For the text-containing cell, return its midpoint in (x, y) coordinate format. 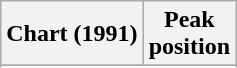
Peakposition (189, 34)
Chart (1991) (72, 34)
